Detect which cell encompasses the target text, then output its (X, Y) center coordinate. 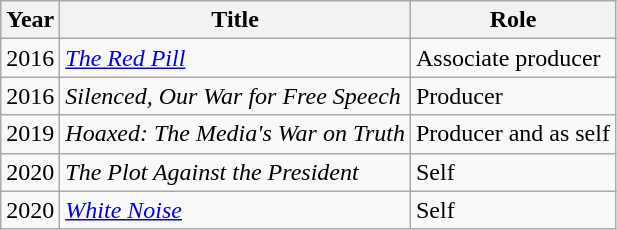
Year (30, 20)
Hoaxed: The Media's War on Truth (236, 134)
Producer and as self (512, 134)
The Plot Against the President (236, 172)
Silenced, Our War for Free Speech (236, 96)
The Red Pill (236, 58)
White Noise (236, 210)
Producer (512, 96)
Title (236, 20)
2019 (30, 134)
Associate producer (512, 58)
Role (512, 20)
